Return (X, Y) of the center of cell containing provided text 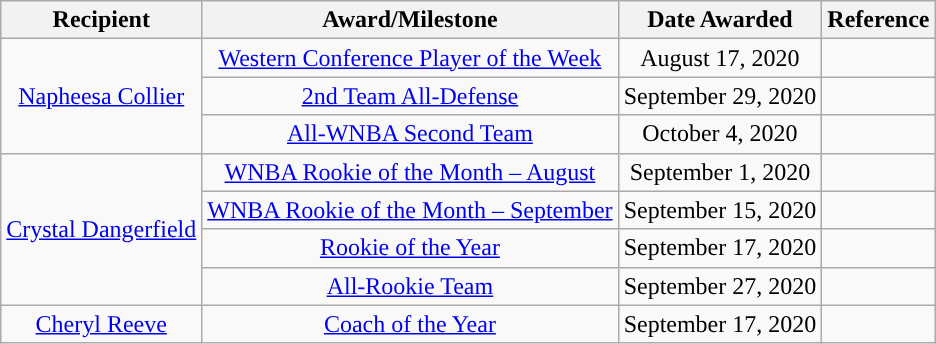
Cheryl Reeve (102, 324)
Date Awarded (720, 20)
October 4, 2020 (720, 134)
WNBA Rookie of the Month – August (410, 172)
Reference (878, 20)
September 29, 2020 (720, 96)
Western Conference Player of the Week (410, 58)
September 15, 2020 (720, 210)
Crystal Dangerfield (102, 229)
September 27, 2020 (720, 286)
Napheesa Collier (102, 96)
Coach of the Year (410, 324)
September 1, 2020 (720, 172)
Rookie of the Year (410, 248)
2nd Team All-Defense (410, 96)
August 17, 2020 (720, 58)
Recipient (102, 20)
Award/Milestone (410, 20)
All-WNBA Second Team (410, 134)
WNBA Rookie of the Month – September (410, 210)
All-Rookie Team (410, 286)
